Locate the cell with the specified text and output its (x, y) center coordinate. 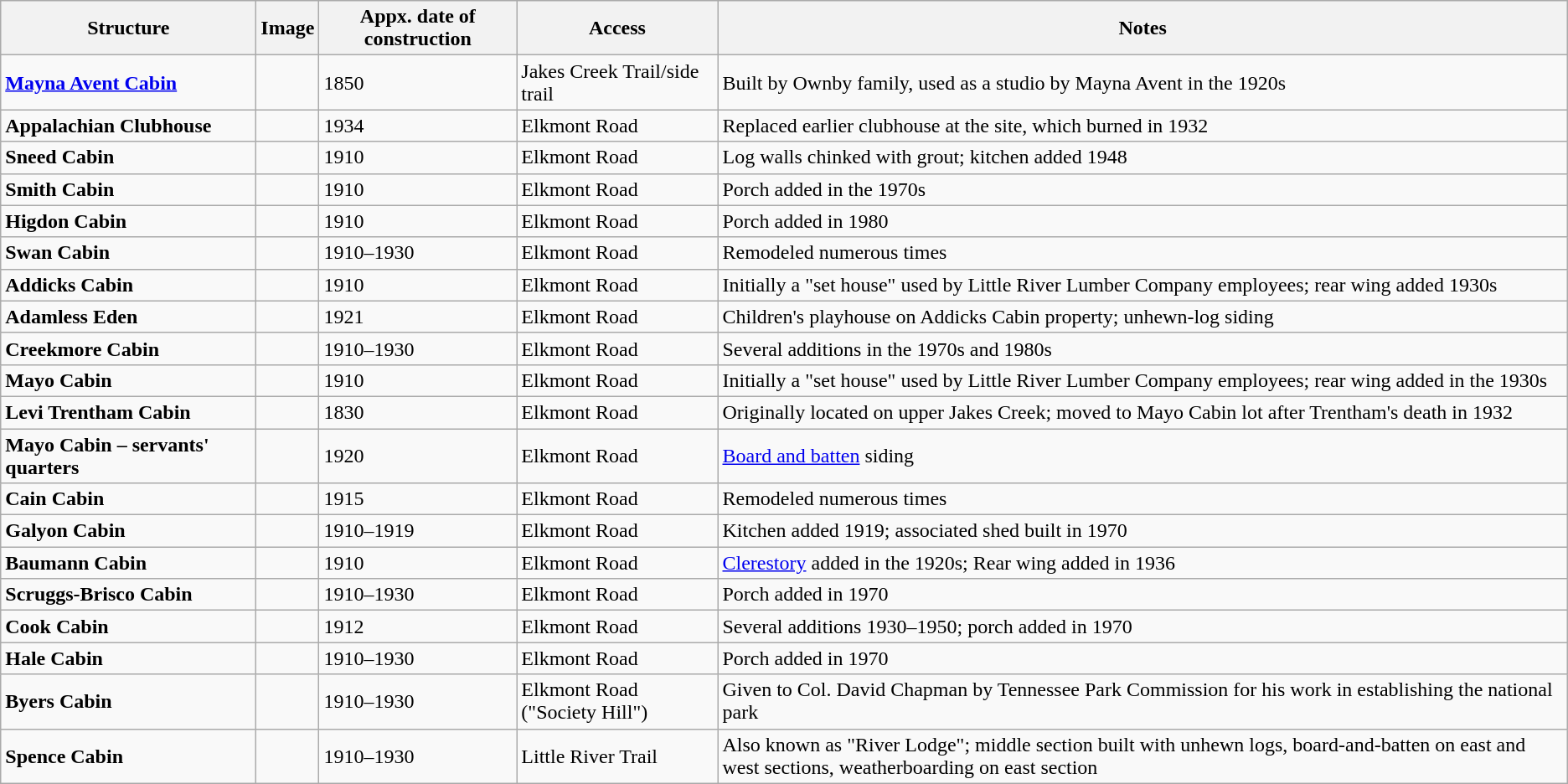
Scruggs-Brisco Cabin (129, 595)
Hale Cabin (129, 658)
Appx. date of construction (418, 28)
Byers Cabin (129, 702)
Galyon Cabin (129, 531)
Adamless Eden (129, 317)
Access (617, 28)
Levi Trentham Cabin (129, 412)
1910–1919 (418, 531)
Mayo Cabin (129, 380)
Given to Col. David Chapman by Tennessee Park Commission for his work in establishing the national park (1142, 702)
Structure (129, 28)
Little River Trail (617, 756)
Children's playhouse on Addicks Cabin property; unhewn-log siding (1142, 317)
1915 (418, 499)
Mayna Avent Cabin (129, 82)
1921 (418, 317)
Porch added in the 1970s (1142, 189)
Jakes Creek Trail/side trail (617, 82)
Built by Ownby family, used as a studio by Mayna Avent in the 1920s (1142, 82)
1920 (418, 456)
Swan Cabin (129, 253)
Porch added in 1980 (1142, 221)
Appalachian Clubhouse (129, 126)
Clerestory added in the 1920s; Rear wing added in 1936 (1142, 563)
Replaced earlier clubhouse at the site, which burned in 1932 (1142, 126)
Log walls chinked with grout; kitchen added 1948 (1142, 157)
1934 (418, 126)
Kitchen added 1919; associated shed built in 1970 (1142, 531)
Several additions 1930–1950; porch added in 1970 (1142, 627)
1830 (418, 412)
Spence Cabin (129, 756)
Image (288, 28)
Higdon Cabin (129, 221)
Sneed Cabin (129, 157)
Elkmont Road ("Society Hill") (617, 702)
Smith Cabin (129, 189)
Baumann Cabin (129, 563)
Several additions in the 1970s and 1980s (1142, 348)
Originally located on upper Jakes Creek; moved to Mayo Cabin lot after Trentham's death in 1932 (1142, 412)
Cook Cabin (129, 627)
Addicks Cabin (129, 285)
Mayo Cabin – servants' quarters (129, 456)
Initially a "set house" used by Little River Lumber Company employees; rear wing added in the 1930s (1142, 380)
Notes (1142, 28)
Board and batten siding (1142, 456)
1850 (418, 82)
1912 (418, 627)
Initially a "set house" used by Little River Lumber Company employees; rear wing added 1930s (1142, 285)
Cain Cabin (129, 499)
Also known as "River Lodge"; middle section built with unhewn logs, board-and-batten on east and west sections, weatherboarding on east section (1142, 756)
Creekmore Cabin (129, 348)
